For the text-containing cell, return its midpoint in (X, Y) coordinate format. 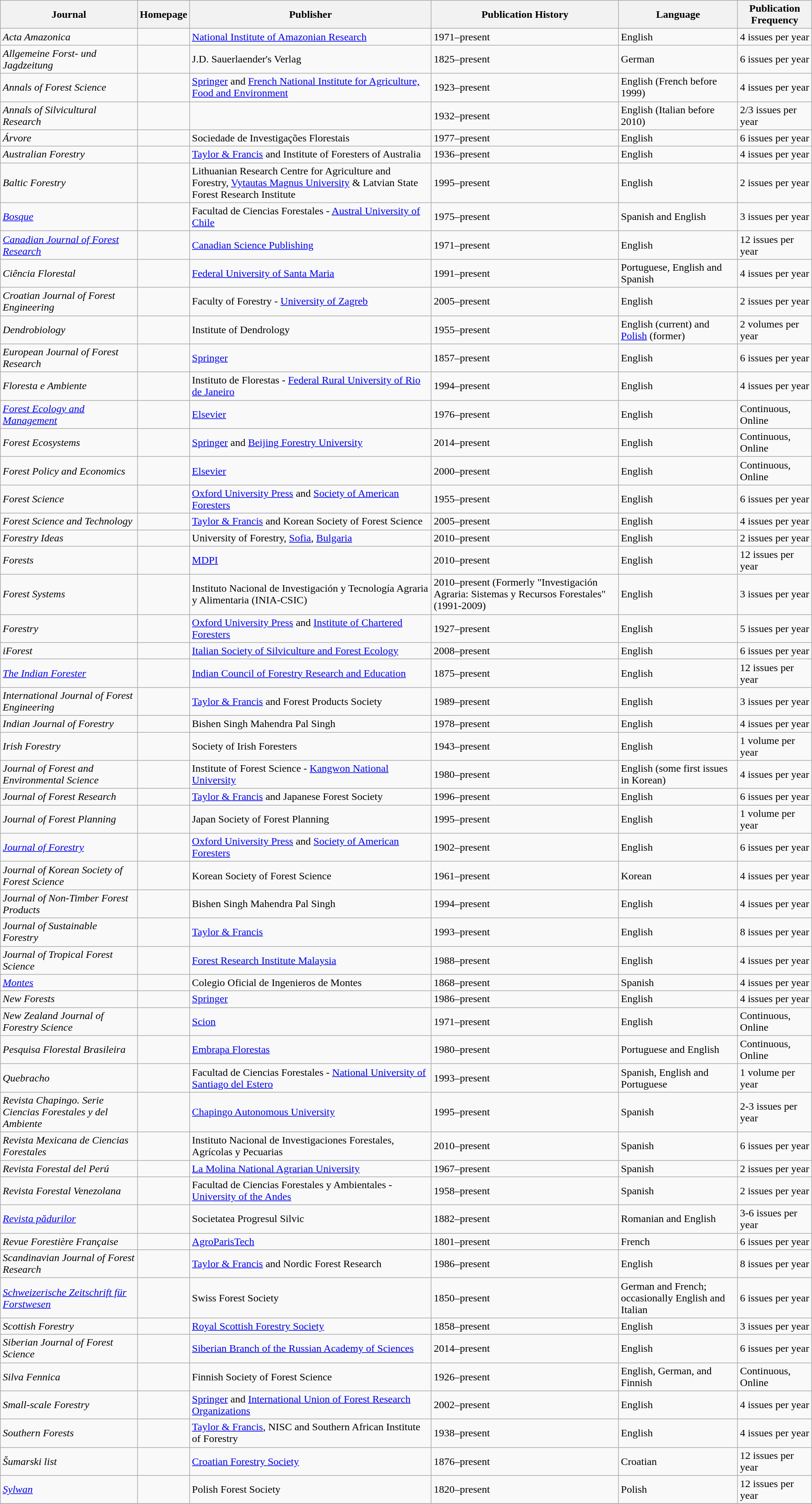
The Indian Forester (69, 673)
German (678, 59)
Instituto Nacional de Investigación y Tecnología Agraria y Alimentaria (INIA-CSIC) (311, 594)
Institute of Forest Science - Kangwon National University (311, 775)
International Journal of Forest Engineering (69, 701)
Polish (678, 1490)
Taylor & Francis (311, 932)
J.D. Sauerlaender's Verlag (311, 59)
English (some first issues in Korean) (678, 775)
Croatian Journal of Forest Engineering (69, 301)
Forest Systems (69, 594)
Portuguese and English (678, 1050)
Canadian Science Publishing (311, 245)
English, German, and Finnish (678, 1377)
La Molina National Agrarian University (311, 1168)
1961–present (525, 875)
Indian Council of Forestry Research and Education (311, 673)
Springer and Beijing Forestry University (311, 442)
Ciência Florestal (69, 273)
Taylor & Francis and Korean Society of Forest Science (311, 521)
1850–present (525, 1298)
Federal University of Santa Maria (311, 273)
Sociedade de Investigações Florestais (311, 138)
1989–present (525, 701)
1996–present (525, 797)
Taylor & Francis and Nordic Forest Research (311, 1264)
Institute of Dendrology (311, 330)
1868–present (525, 983)
1882–present (525, 1219)
Taylor & Francis and Japanese Forest Society (311, 797)
Sylwan (69, 1490)
1958–present (525, 1191)
Publication History (525, 15)
Facultad de Ciencias Forestales - Austral University of Chile (311, 217)
Spanish, English and Portuguese (678, 1078)
Publisher (311, 15)
Southern Forests (69, 1433)
Forest Research Institute Malaysia (311, 960)
2/3 issues per year (775, 115)
Journal of Forest Research (69, 797)
Montes (69, 983)
Societatea Progresul Silvic (311, 1219)
Australian Forestry (69, 154)
Faculty of Forestry - University of Zagreb (311, 301)
1926–present (525, 1377)
Indian Journal of Forestry (69, 724)
Japan Society of Forest Planning (311, 819)
2008–present (525, 651)
Polish Forest Society (311, 1490)
Scottish Forestry (69, 1326)
Siberian Journal of Forest Science (69, 1348)
Journal of Forest Planning (69, 819)
European Journal of Forest Research (69, 358)
Bosque (69, 217)
Revista pădurilor (69, 1219)
1923–present (525, 88)
Journal of Tropical Forest Science (69, 960)
AgroParisTech (311, 1242)
1943–present (525, 746)
2000–present (525, 471)
Taylor & Francis and Forest Products Society (311, 701)
Croatian Forestry Society (311, 1461)
Society of Irish Foresters (311, 746)
Revista Forestal Venezolana (69, 1191)
Forest Science (69, 499)
Revista Chapingo. Serie Ciencias Forestales y del Ambiente (69, 1112)
Canadian Journal of Forest Research (69, 245)
Floresta e Ambiente (69, 386)
Annals of Silvicultural Research (69, 115)
Italian Society of Silviculture and Forest Ecology (311, 651)
Annals of Forest Science (69, 88)
Homepage (164, 15)
Korean Society of Forest Science (311, 875)
Revista Forestal del Perú (69, 1168)
Forests (69, 560)
1825–present (525, 59)
1977–present (525, 138)
Scion (311, 1021)
Forest Ecology and Management (69, 415)
Irish Forestry (69, 746)
Springer and French National Institute for Agriculture, Food and Environment (311, 88)
Scandinavian Journal of Forest Research (69, 1264)
Quebracho (69, 1078)
Pesquisa Florestal Brasileira (69, 1050)
1902–present (525, 848)
Language (678, 15)
1927–present (525, 628)
Embrapa Florestas (311, 1050)
Taylor & Francis, NISC and Southern African Institute of Forestry (311, 1433)
Dendrobiology (69, 330)
Silva Fennica (69, 1377)
2010–present (Formerly "Investigación Agraria: Sistemas y Recursos Forestales" (1991-2009) (525, 594)
Croatian (678, 1461)
1876–present (525, 1461)
Journal of Korean Society of Forest Science (69, 875)
Siberian Branch of the Russian Academy of Sciences (311, 1348)
1976–present (525, 415)
Oxford University Press and Institute of Chartered Foresters (311, 628)
Publication Frequency (775, 15)
Spanish and English (678, 217)
National Institute of Amazonian Research (311, 37)
1988–present (525, 960)
1938–present (525, 1433)
Facultad de Ciencias Forestales y Ambientales - University of the Andes (311, 1191)
New Zealand Journal of Forestry Science (69, 1021)
Swiss Forest Society (311, 1298)
French (678, 1242)
Forestry (69, 628)
Baltic Forestry (69, 183)
Journal (69, 15)
Finnish Society of Forest Science (311, 1377)
Chapingo Autonomous University (311, 1112)
Portuguese, English and Spanish (678, 273)
Journal of Forestry (69, 848)
Royal Scottish Forestry Society (311, 1326)
Journal of Non-Timber Forest Products (69, 904)
New Forests (69, 999)
Instituto Nacional de Investigaciones Forestales, Agrícolas y Pecuarias (311, 1146)
Springer and International Union of Forest Research Organizations (311, 1405)
Colegio Oficial de Ingenieros de Montes (311, 983)
2-3 issues per year (775, 1112)
Allgemeine Forst- und Jagdzeitung (69, 59)
Árvore (69, 138)
German and French; occasionally English and Italian (678, 1298)
3-6 issues per year (775, 1219)
1875–present (525, 673)
English (current) and Polish (former) (678, 330)
1936–present (525, 154)
2002–present (525, 1405)
Šumarski list (69, 1461)
Lithuanian Research Centre for Agriculture and Forestry, Vytautas Magnus University & Latvian State Forest Research Institute (311, 183)
2 volumes per year (775, 330)
Taylor & Francis and Institute of Foresters of Australia (311, 154)
5 issues per year (775, 628)
English (French before 1999) (678, 88)
1932–present (525, 115)
Facultad de Ciencias Forestales - National University of Santiago del Estero (311, 1078)
1857–present (525, 358)
1975–present (525, 217)
Small-scale Forestry (69, 1405)
Acta Amazonica (69, 37)
Revista Mexicana de Ciencias Forestales (69, 1146)
1820–present (525, 1490)
Romanian and English (678, 1219)
English (Italian before 2010) (678, 115)
1967–present (525, 1168)
Forestry Ideas (69, 538)
Forest Policy and Economics (69, 471)
Journal of Sustainable Forestry (69, 932)
Forest Ecosystems (69, 442)
1978–present (525, 724)
Forest Science and Technology (69, 521)
University of Forestry, Sofia, Bulgaria (311, 538)
1801–present (525, 1242)
Schweizerische Zeitschrift für Forstwesen (69, 1298)
iForest (69, 651)
Instituto de Florestas - Federal Rural University of Rio de Janeiro (311, 386)
Journal of Forest and Environmental Science (69, 775)
1858–present (525, 1326)
Revue Forestière Française (69, 1242)
MDPI (311, 560)
Korean (678, 875)
1991–present (525, 273)
